Extract the (X, Y) coordinate from the center of the cell holding the provided text.  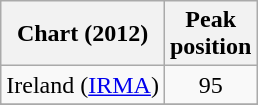
Ireland (IRMA) (83, 85)
Chart (2012) (83, 34)
Peakposition (210, 34)
95 (210, 85)
